Return the (X, Y) coordinate for the center point of the cell that contains the specified text.  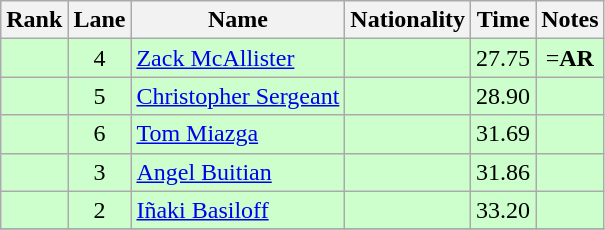
Tom Miazga (238, 134)
27.75 (504, 58)
=AR (570, 58)
4 (100, 58)
Nationality (408, 20)
31.86 (504, 172)
Iñaki Basiloff (238, 210)
Name (238, 20)
33.20 (504, 210)
Christopher Sergeant (238, 96)
Zack McAllister (238, 58)
6 (100, 134)
Angel Buitian (238, 172)
5 (100, 96)
Rank (34, 20)
Lane (100, 20)
28.90 (504, 96)
Notes (570, 20)
Time (504, 20)
31.69 (504, 134)
3 (100, 172)
2 (100, 210)
